Search for the cell housing the specified text and yield its (x, y) center coordinate. 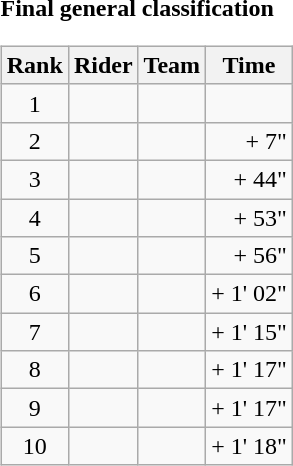
1 (34, 103)
8 (34, 370)
+ 7" (250, 141)
7 (34, 332)
Time (250, 65)
2 (34, 141)
Rank (34, 65)
6 (34, 294)
+ 1' 15" (250, 332)
+ 1' 18" (250, 446)
+ 1' 02" (250, 294)
Team (172, 65)
5 (34, 256)
10 (34, 446)
4 (34, 217)
9 (34, 408)
+ 56" (250, 256)
+ 44" (250, 179)
3 (34, 179)
Rider (103, 65)
+ 53" (250, 217)
